For the text-containing cell, return its midpoint in [x, y] coordinate format. 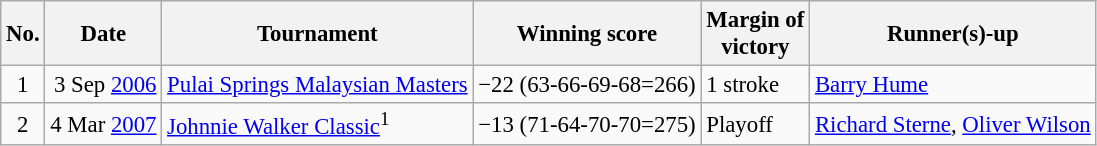
1 [23, 85]
Margin ofvictory [756, 34]
−22 (63-66-69-68=266) [587, 85]
3 Sep 2006 [104, 85]
Barry Hume [953, 85]
Playoff [756, 124]
Pulai Springs Malaysian Masters [318, 85]
Richard Sterne, Oliver Wilson [953, 124]
4 Mar 2007 [104, 124]
Runner(s)-up [953, 34]
Tournament [318, 34]
2 [23, 124]
No. [23, 34]
Johnnie Walker Classic1 [318, 124]
Date [104, 34]
1 stroke [756, 85]
Winning score [587, 34]
−13 (71-64-70-70=275) [587, 124]
